Output the (x, y) coordinate of the center of the cell containing the given text.  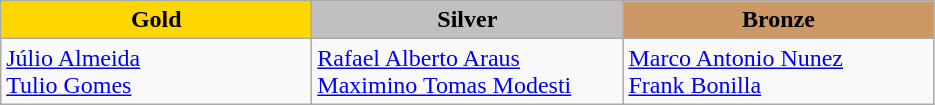
Gold (156, 20)
Marco Antonio NunezFrank Bonilla (778, 72)
Júlio AlmeidaTulio Gomes (156, 72)
Silver (468, 20)
Rafael Alberto ArausMaximino Tomas Modesti (468, 72)
Bronze (778, 20)
